Provide the [X, Y] coordinate of the cell's center where the given text is located.  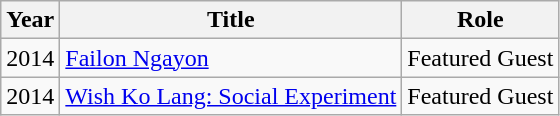
Wish Ko Lang: Social Experiment [231, 96]
Failon Ngayon [231, 58]
Title [231, 20]
Year [30, 20]
Role [480, 20]
